Return (X, Y) of the center of cell containing provided text 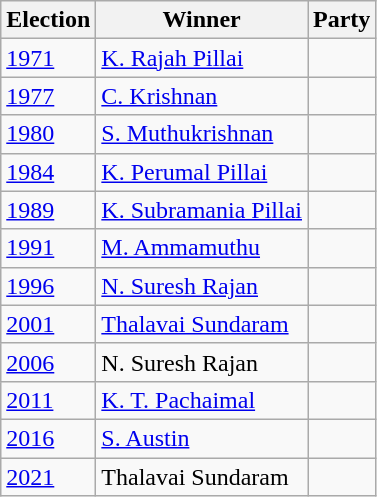
K. T. Pachaimal (202, 400)
2021 (48, 477)
1984 (48, 172)
K. Perumal Pillai (202, 172)
1980 (48, 134)
2001 (48, 324)
S. Muthukrishnan (202, 134)
2011 (48, 400)
K. Rajah Pillai (202, 58)
Winner (202, 20)
1971 (48, 58)
1996 (48, 286)
K. Subramania Pillai (202, 210)
S. Austin (202, 438)
C. Krishnan (202, 96)
2006 (48, 362)
2016 (48, 438)
1989 (48, 210)
M. Ammamuthu (202, 248)
Party (342, 20)
1991 (48, 248)
1977 (48, 96)
Election (48, 20)
